Scan for the cell matching the given text and deliver its [x, y] coordinate at center. 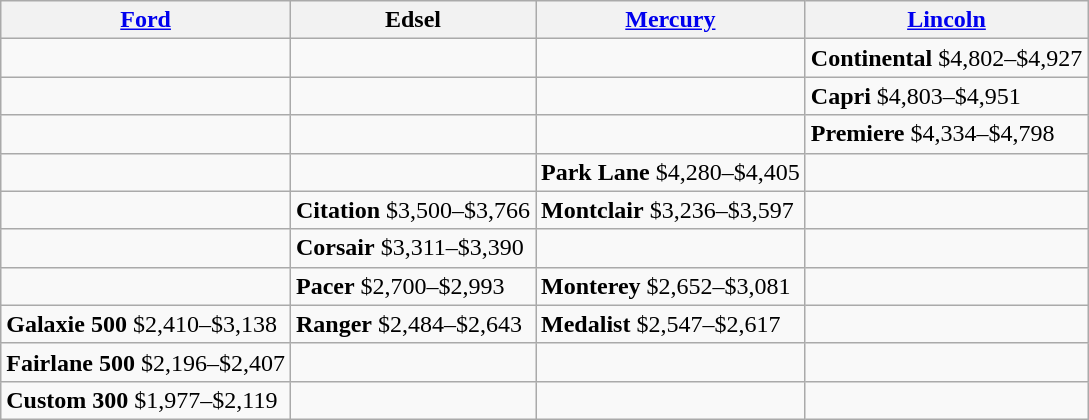
Capri $4,803–$4,951 [946, 96]
Edsel [412, 20]
Medalist $2,547–$2,617 [671, 324]
Premiere $4,334–$4,798 [946, 134]
Ranger $2,484–$2,643 [412, 324]
Custom 300 $1,977–$2,119 [146, 400]
Continental $4,802–$4,927 [946, 58]
Citation $3,500–$3,766 [412, 210]
Mercury [671, 20]
Fairlane 500 $2,196–$2,407 [146, 362]
Montclair $3,236–$3,597 [671, 210]
Ford [146, 20]
Galaxie 500 $2,410–$3,138 [146, 324]
Park Lane $4,280–$4,405 [671, 172]
Pacer $2,700–$2,993 [412, 286]
Monterey $2,652–$3,081 [671, 286]
Corsair $3,311–$3,390 [412, 248]
Lincoln [946, 20]
